Search for the cell housing the specified text and yield its (x, y) center coordinate. 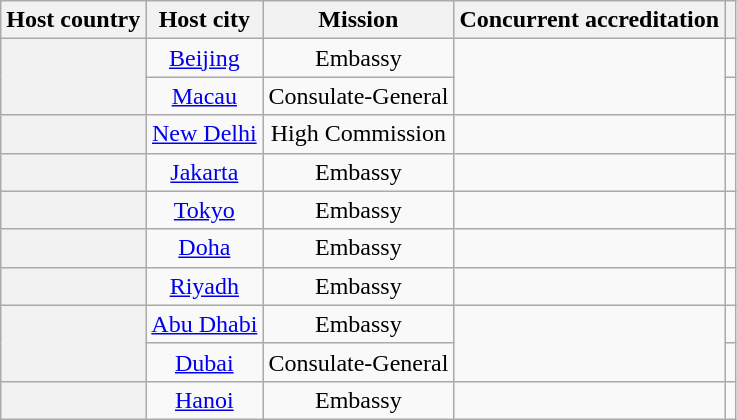
New Delhi (204, 134)
Riyadh (204, 286)
Host country (74, 20)
Beijing (204, 58)
Doha (204, 248)
Dubai (204, 362)
Macau (204, 96)
Mission (358, 20)
Hanoi (204, 400)
High Commission (358, 134)
Host city (204, 20)
Jakarta (204, 172)
Tokyo (204, 210)
Abu Dhabi (204, 324)
Concurrent accreditation (590, 20)
